Extract the (x, y) coordinate from the center of the cell holding the provided text.  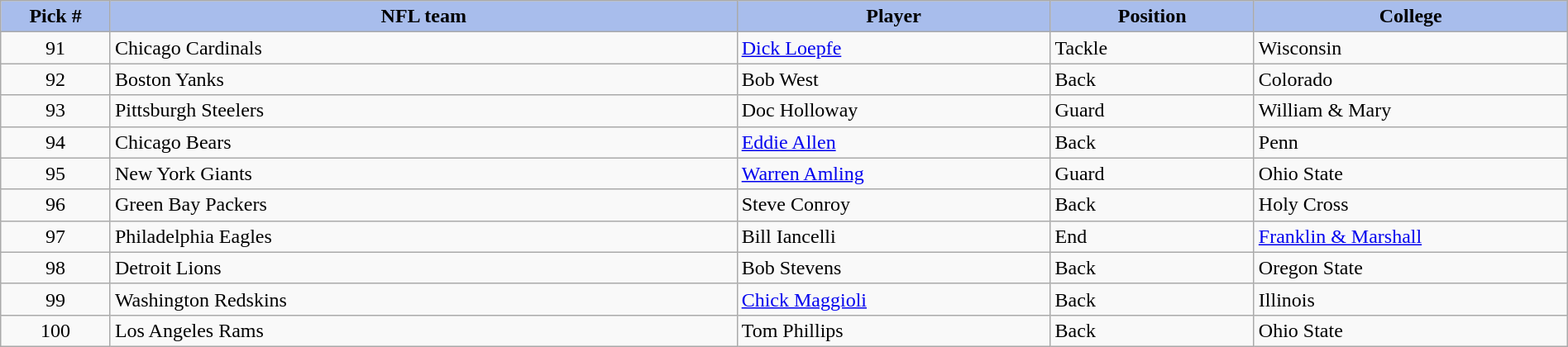
92 (56, 79)
98 (56, 268)
Wisconsin (1411, 48)
Player (893, 17)
Franklin & Marshall (1411, 236)
Pick # (56, 17)
Doc Holloway (893, 111)
Chick Maggioli (893, 299)
Illinois (1411, 299)
Dick Loepfe (893, 48)
Position (1152, 17)
Chicago Bears (423, 142)
91 (56, 48)
End (1152, 236)
93 (56, 111)
William & Mary (1411, 111)
Bob West (893, 79)
Tom Phillips (893, 330)
Eddie Allen (893, 142)
New York Giants (423, 173)
Steve Conroy (893, 205)
Tackle (1152, 48)
97 (56, 236)
Oregon State (1411, 268)
95 (56, 173)
Bill Iancelli (893, 236)
100 (56, 330)
Philadelphia Eagles (423, 236)
NFL team (423, 17)
Washington Redskins (423, 299)
94 (56, 142)
Penn (1411, 142)
College (1411, 17)
Los Angeles Rams (423, 330)
Colorado (1411, 79)
Green Bay Packers (423, 205)
Warren Amling (893, 173)
Chicago Cardinals (423, 48)
Pittsburgh Steelers (423, 111)
96 (56, 205)
99 (56, 299)
Holy Cross (1411, 205)
Detroit Lions (423, 268)
Bob Stevens (893, 268)
Boston Yanks (423, 79)
